For the text-containing cell, return its midpoint in (X, Y) coordinate format. 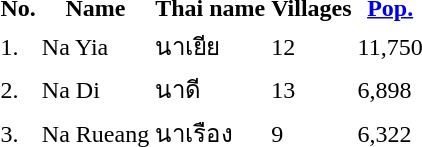
นาเยีย (210, 46)
12 (312, 46)
นาดี (210, 90)
13 (312, 90)
Na Di (95, 90)
Na Yia (95, 46)
